Return [x, y] of the center of cell containing provided text 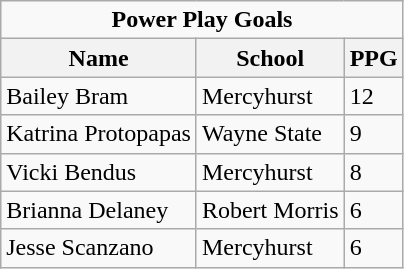
Brianna Delaney [99, 210]
12 [374, 96]
Robert Morris [270, 210]
PPG [374, 58]
9 [374, 134]
Bailey Bram [99, 96]
School [270, 58]
Wayne State [270, 134]
Katrina Protopapas [99, 134]
Vicki Bendus [99, 172]
Name [99, 58]
Jesse Scanzano [99, 248]
Power Play Goals [202, 20]
8 [374, 172]
